From the cell containing the given text, extract its center point as [X, Y] coordinate. 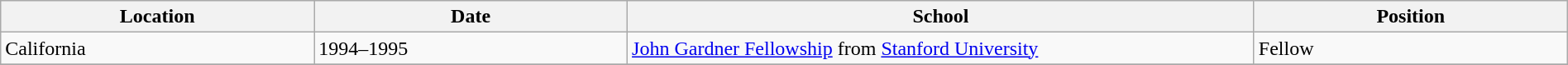
California [157, 48]
School [941, 17]
Date [471, 17]
Location [157, 17]
1994–1995 [471, 48]
Position [1411, 17]
Fellow [1411, 48]
John Gardner Fellowship from Stanford University [941, 48]
